Extract the [x, y] coordinate from the center of the cell holding the provided text.  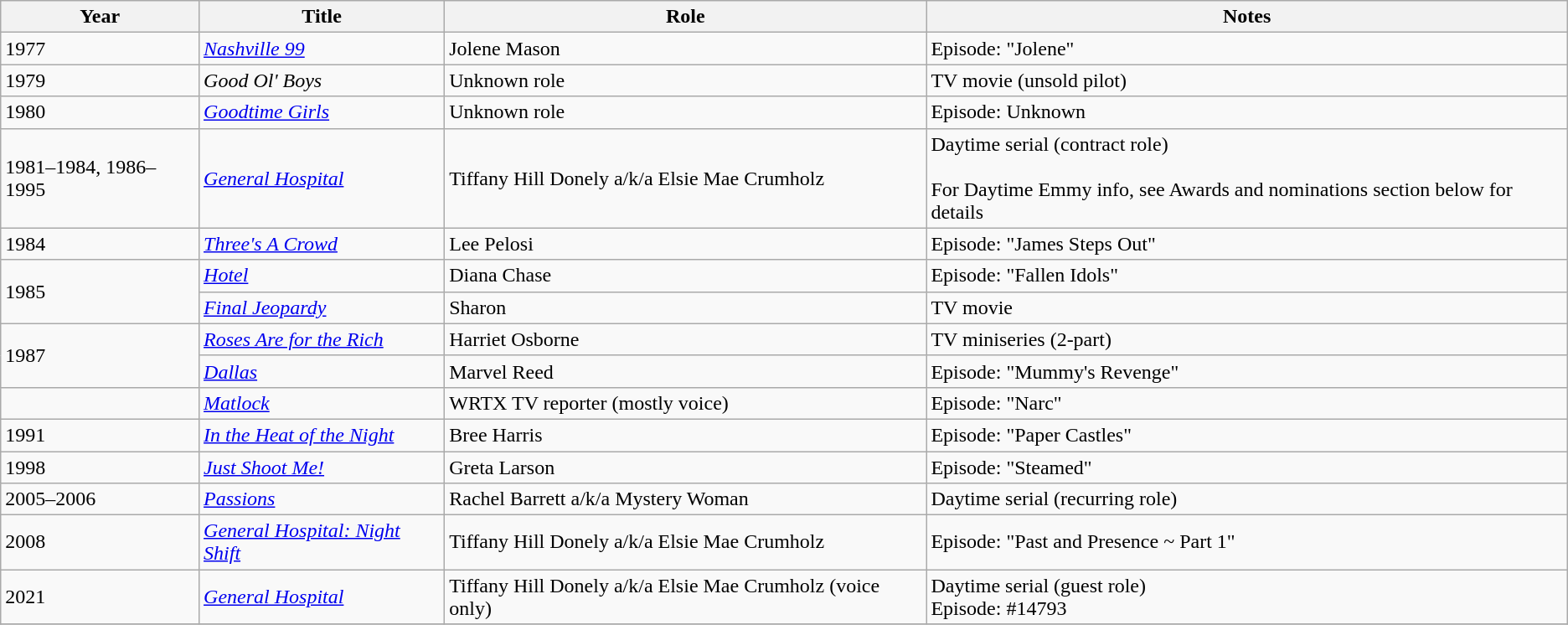
Year [101, 17]
TV movie [1246, 307]
1984 [101, 244]
1981–1984, 1986–1995 [101, 178]
Nashville 99 [322, 49]
1991 [101, 435]
Episode: "Paper Castles" [1246, 435]
Episode: "Jolene" [1246, 49]
Matlock [322, 403]
2021 [101, 597]
Diana Chase [685, 276]
Just Shoot Me! [322, 467]
1979 [101, 80]
Episode: Unknown [1246, 112]
Goodtime Girls [322, 112]
Roses Are for the Rich [322, 339]
Role [685, 17]
Tiffany Hill Donely a/k/a Elsie Mae Crumholz (voice only) [685, 597]
TV miniseries (2-part) [1246, 339]
Rachel Barrett a/k/a Mystery Woman [685, 499]
Sharon [685, 307]
Episode: "Narc" [1246, 403]
Title [322, 17]
Harriet Osborne [685, 339]
In the Heat of the Night [322, 435]
Good Ol' Boys [322, 80]
Daytime serial (recurring role) [1246, 499]
General Hospital: Night Shift [322, 543]
Episode: "Steamed" [1246, 467]
Passions [322, 499]
1977 [101, 49]
Daytime serial (contract role)For Daytime Emmy info, see Awards and nominations section below for details [1246, 178]
Episode: "Past and Presence ~ Part 1" [1246, 543]
1980 [101, 112]
Three's A Crowd [322, 244]
Dallas [322, 371]
Marvel Reed [685, 371]
Notes [1246, 17]
WRTX TV reporter (mostly voice) [685, 403]
TV movie (unsold pilot) [1246, 80]
2005–2006 [101, 499]
Hotel [322, 276]
2008 [101, 543]
Daytime serial (guest role)Episode: #14793 [1246, 597]
Greta Larson [685, 467]
Episode: "Fallen Idols" [1246, 276]
Jolene Mason [685, 49]
Final Jeopardy [322, 307]
1998 [101, 467]
Bree Harris [685, 435]
Lee Pelosi [685, 244]
Episode: "James Steps Out" [1246, 244]
1985 [101, 292]
Episode: "Mummy's Revenge" [1246, 371]
1987 [101, 355]
